Identify which cell holds the provided text, then report its [X, Y] central coordinate. 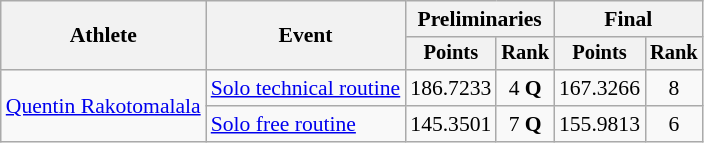
Solo technical routine [306, 88]
7 Q [525, 124]
145.3501 [450, 124]
186.7233 [450, 88]
4 Q [525, 88]
Athlete [104, 36]
Event [306, 36]
Preliminaries [480, 19]
6 [674, 124]
Final [628, 19]
8 [674, 88]
155.9813 [600, 124]
167.3266 [600, 88]
Quentin Rakotomalala [104, 106]
Solo free routine [306, 124]
